Find where the given text appears and provide that cell's center as (x, y) coordinate. 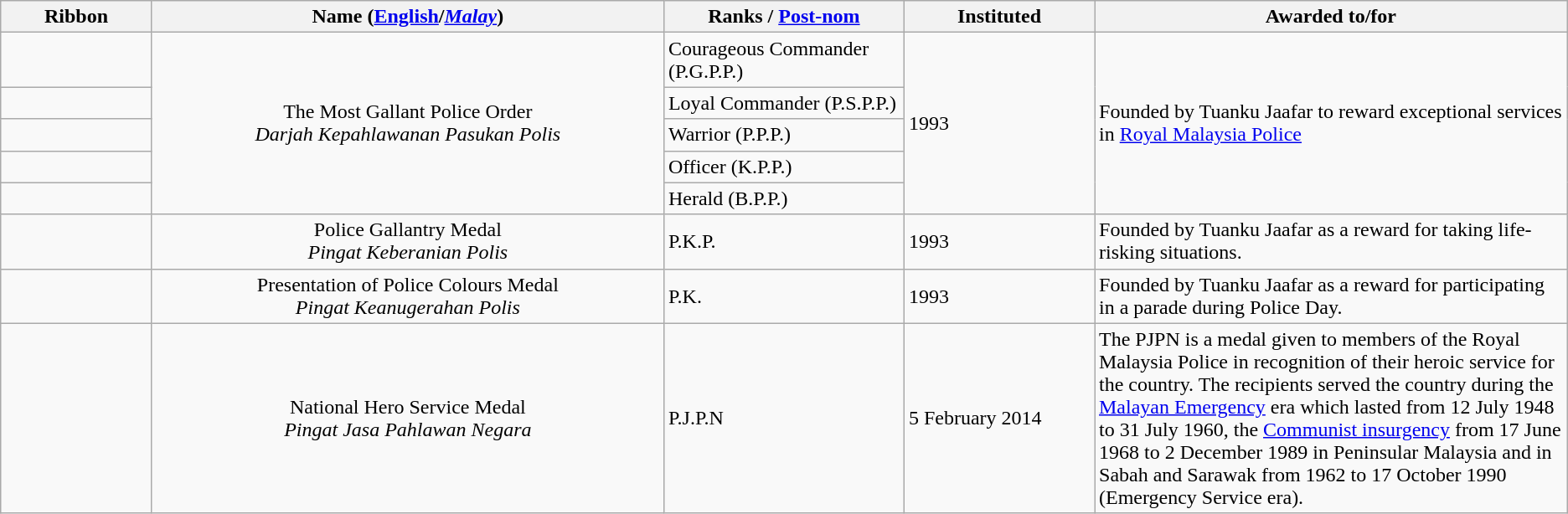
Awarded to/for (1330, 17)
5 February 2014 (998, 419)
National Hero Service MedalPingat Jasa Pahlawan Negara (407, 419)
Courageous Commander (P.G.P.P.) (784, 60)
P.K. (784, 296)
Herald (B.P.P.) (784, 198)
Police Gallantry MedalPingat Keberanian Polis (407, 241)
Presentation of Police Colours MedalPingat Keanugerahan Polis (407, 296)
Founded by Tuanku Jaafar as a reward for participating in a parade during Police Day. (1330, 296)
Loyal Commander (P.S.P.P.) (784, 103)
Name (English/Malay) (407, 17)
Instituted (998, 17)
The Most Gallant Police OrderDarjah Kepahlawanan Pasukan Polis (407, 124)
Founded by Tuanku Jaafar as a reward for taking life-risking situations. (1330, 241)
Ranks / Post-nom (784, 17)
Ribbon (77, 17)
P.J.P.N (784, 419)
Officer (K.P.P.) (784, 167)
P.K.P. (784, 241)
Founded by Tuanku Jaafar to reward exceptional services in Royal Malaysia Police (1330, 124)
Warrior (P.P.P.) (784, 135)
